Search for the cell housing the specified text and yield its (x, y) center coordinate. 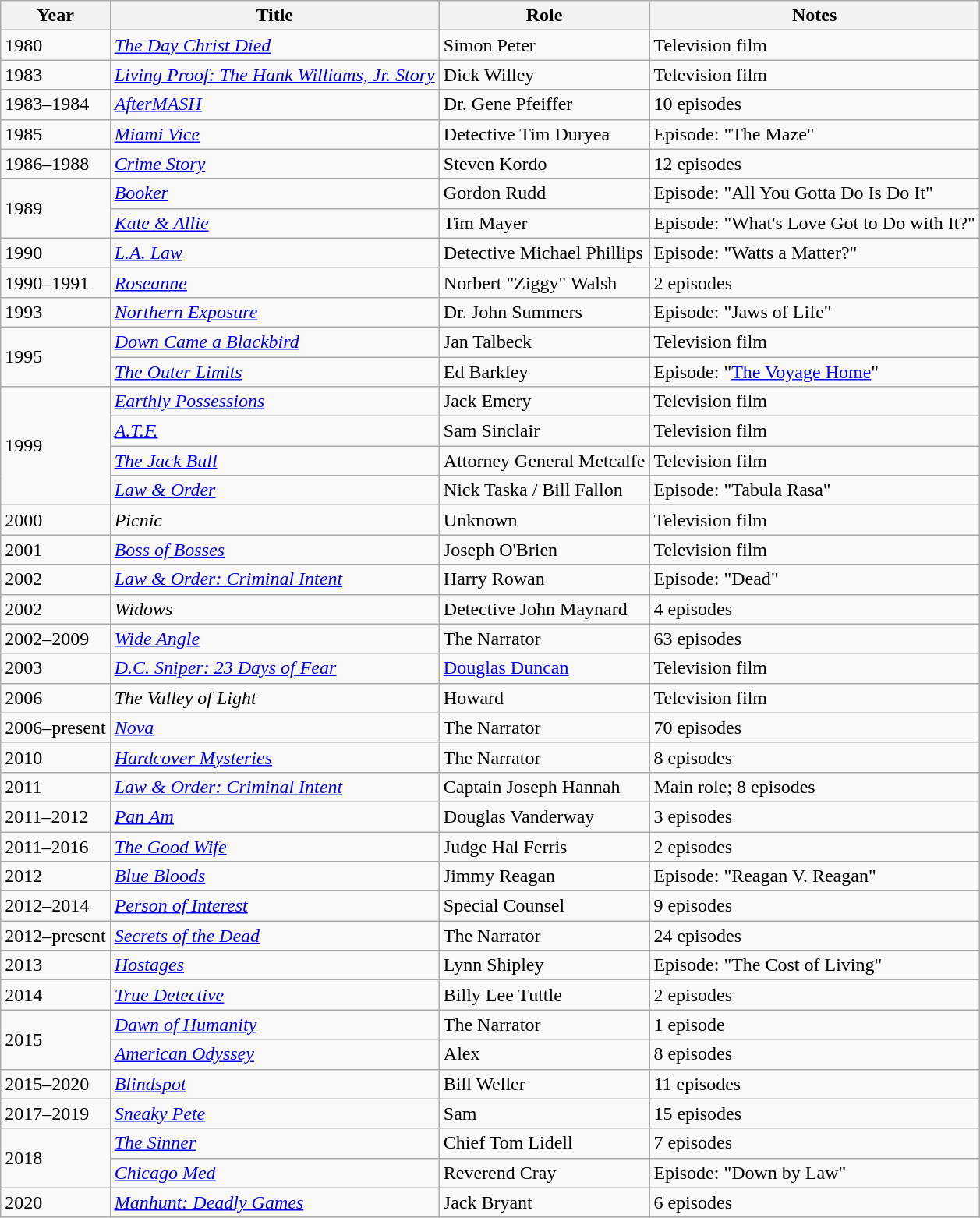
1999 (55, 446)
Jimmy Reagan (544, 876)
Detective John Maynard (544, 609)
The Day Christ Died (274, 45)
2015–2020 (55, 1084)
The Jack Bull (274, 461)
Howard (544, 698)
Reverend Cray (544, 1173)
2006 (55, 698)
Captain Joseph Hannah (544, 787)
6 episodes (815, 1202)
Episode: "Watts a Matter?" (815, 253)
The Outer Limits (274, 372)
Episode: "The Cost of Living" (815, 965)
Roseanne (274, 282)
2014 (55, 995)
Chicago Med (274, 1173)
2002–2009 (55, 639)
1989 (55, 208)
Down Came a Blackbird (274, 342)
Manhunt: Deadly Games (274, 1202)
Ed Barkley (544, 372)
1993 (55, 312)
Episode: "The Voyage Home" (815, 372)
AfterMASH (274, 104)
1990–1991 (55, 282)
Douglas Vanderway (544, 816)
2012–2014 (55, 906)
Picnic (274, 520)
1983–1984 (55, 104)
2015 (55, 1039)
2017–2019 (55, 1114)
Joseph O'Brien (544, 550)
Douglas Duncan (544, 668)
63 episodes (815, 639)
Role (544, 16)
The Sinner (274, 1143)
Law & Order (274, 490)
Gordon Rudd (544, 193)
Chief Tom Lidell (544, 1143)
L.A. Law (274, 253)
Boss of Bosses (274, 550)
1995 (55, 356)
Judge Hal Ferris (544, 846)
2010 (55, 757)
Year (55, 16)
Dr. Gene Pfeiffer (544, 104)
Person of Interest (274, 906)
Hostages (274, 965)
Sam (544, 1114)
2001 (55, 550)
Dick Willey (544, 75)
Nick Taska / Bill Fallon (544, 490)
2003 (55, 668)
A.T.F. (274, 431)
Simon Peter (544, 45)
2012–present (55, 936)
24 episodes (815, 936)
D.C. Sniper: 23 Days of Fear (274, 668)
Bill Weller (544, 1084)
Norbert "Ziggy" Walsh (544, 282)
Attorney General Metcalfe (544, 461)
1985 (55, 134)
2013 (55, 965)
7 episodes (815, 1143)
2011–2012 (55, 816)
9 episodes (815, 906)
Dawn of Humanity (274, 1025)
Jack Emery (544, 402)
1983 (55, 75)
Lynn Shipley (544, 965)
Tim Mayer (544, 223)
Dr. John Summers (544, 312)
Widows (274, 609)
Episode: "Reagan V. Reagan" (815, 876)
2011–2016 (55, 846)
2012 (55, 876)
10 episodes (815, 104)
Unknown (544, 520)
Main role; 8 episodes (815, 787)
American Odyssey (274, 1054)
Alex (544, 1054)
Pan Am (274, 816)
4 episodes (815, 609)
Episode: "The Maze" (815, 134)
11 episodes (815, 1084)
Secrets of the Dead (274, 936)
Episode: "What's Love Got to Do with It?" (815, 223)
Kate & Allie (274, 223)
True Detective (274, 995)
The Valley of Light (274, 698)
1 episode (815, 1025)
Detective Tim Duryea (544, 134)
Jack Bryant (544, 1202)
Crime Story (274, 164)
Booker (274, 193)
2018 (55, 1158)
Billy Lee Tuttle (544, 995)
Episode: "Jaws of Life" (815, 312)
2011 (55, 787)
Episode: "All You Gotta Do Is Do It" (815, 193)
Harry Rowan (544, 579)
Steven Kordo (544, 164)
2020 (55, 1202)
Blue Bloods (274, 876)
Hardcover Mysteries (274, 757)
1990 (55, 253)
Sam Sinclair (544, 431)
1986–1988 (55, 164)
The Good Wife (274, 846)
2006–present (55, 728)
15 episodes (815, 1114)
Episode: "Dead" (815, 579)
Sneaky Pete (274, 1114)
1980 (55, 45)
Nova (274, 728)
Northern Exposure (274, 312)
Episode: "Tabula Rasa" (815, 490)
Detective Michael Phillips (544, 253)
2000 (55, 520)
Miami Vice (274, 134)
12 episodes (815, 164)
Notes (815, 16)
Special Counsel (544, 906)
Earthly Possessions (274, 402)
Living Proof: The Hank Williams, Jr. Story (274, 75)
Wide Angle (274, 639)
3 episodes (815, 816)
70 episodes (815, 728)
Episode: "Down by Law" (815, 1173)
Jan Talbeck (544, 342)
Blindspot (274, 1084)
Title (274, 16)
